Locate the cell with the specified text and output its [X, Y] center coordinate. 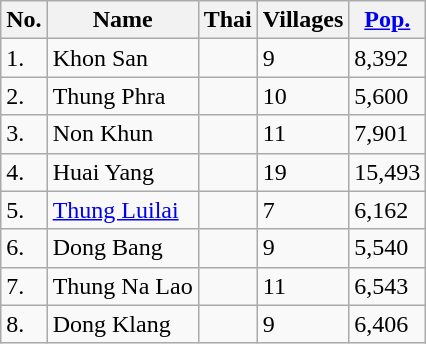
Villages [303, 20]
Thung Luilai [122, 210]
Name [122, 20]
6. [24, 248]
6,543 [388, 286]
Pop. [388, 20]
Khon San [122, 58]
5,600 [388, 96]
5. [24, 210]
2. [24, 96]
3. [24, 134]
No. [24, 20]
19 [303, 172]
7. [24, 286]
5,540 [388, 248]
4. [24, 172]
7 [303, 210]
1. [24, 58]
Dong Bang [122, 248]
8. [24, 324]
6,162 [388, 210]
Dong Klang [122, 324]
Huai Yang [122, 172]
15,493 [388, 172]
Thung Phra [122, 96]
8,392 [388, 58]
6,406 [388, 324]
10 [303, 96]
Thai [228, 20]
Thung Na Lao [122, 286]
7,901 [388, 134]
Non Khun [122, 134]
